Find where the given text appears and provide that cell's center as [x, y] coordinate. 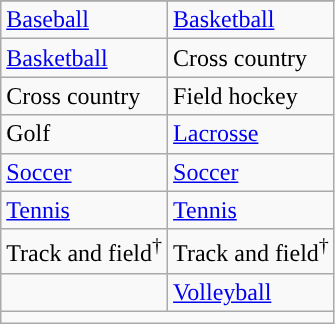
Golf [84, 134]
Baseball [84, 20]
Lacrosse [252, 134]
Volleyball [252, 293]
Field hockey [252, 96]
